Determine the [X, Y] coordinate at the center of the cell enclosing the given text.  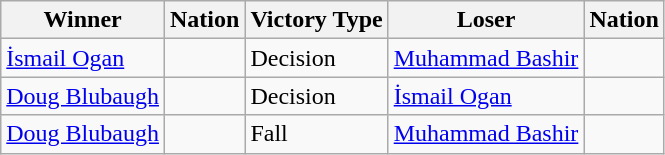
Victory Type [316, 20]
Fall [316, 134]
Winner [83, 20]
Loser [486, 20]
